From the cell containing the given text, extract its center point as [X, Y] coordinate. 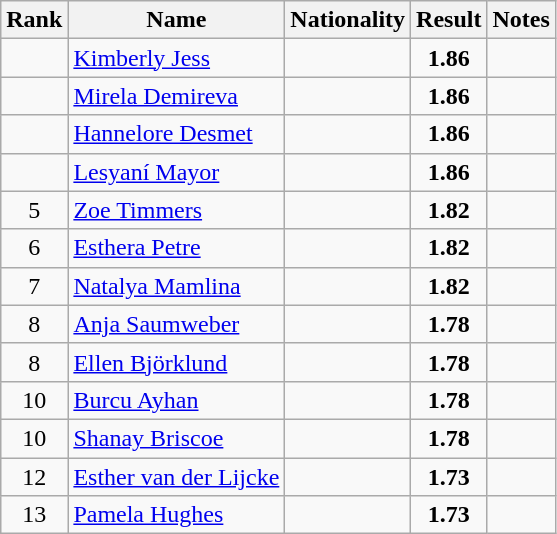
Kimberly Jess [176, 58]
Nationality [348, 20]
13 [34, 515]
Shanay Briscoe [176, 438]
Burcu Ayhan [176, 400]
Ellen Björklund [176, 362]
5 [34, 210]
Rank [34, 20]
Hannelore Desmet [176, 134]
7 [34, 286]
Mirela Demireva [176, 96]
Zoe Timmers [176, 210]
Natalya Mamlina [176, 286]
Lesyaní Mayor [176, 172]
Pamela Hughes [176, 515]
Esther van der Lijcke [176, 477]
Esthera Petre [176, 248]
Notes [521, 20]
Result [449, 20]
6 [34, 248]
Name [176, 20]
Anja Saumweber [176, 324]
12 [34, 477]
